Determine the (x, y) coordinate at the center of the cell enclosing the given text.  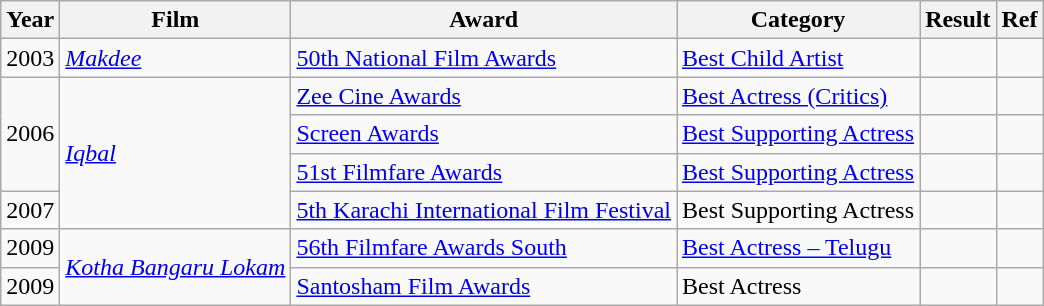
51st Filmfare Awards (484, 172)
Santosham Film Awards (484, 286)
Screen Awards (484, 134)
Makdee (176, 58)
Kotha Bangaru Lokam (176, 267)
Year (30, 20)
Best Child Artist (798, 58)
2003 (30, 58)
Result (958, 20)
Best Actress (Critics) (798, 96)
56th Filmfare Awards South (484, 248)
Ref (1020, 20)
Category (798, 20)
2006 (30, 134)
Zee Cine Awards (484, 96)
5th Karachi International Film Festival (484, 210)
Best Actress (798, 286)
50th National Film Awards (484, 58)
Film (176, 20)
Award (484, 20)
Best Actress – Telugu (798, 248)
Iqbal (176, 153)
2007 (30, 210)
